Detect which cell encompasses the target text, then output its [x, y] center coordinate. 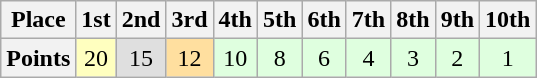
4th [235, 20]
2 [457, 58]
8 [279, 58]
2nd [141, 20]
10 [235, 58]
6th [324, 20]
3 [413, 58]
10th [508, 20]
20 [96, 58]
7th [368, 20]
12 [190, 58]
5th [279, 20]
Points [38, 58]
6 [324, 58]
8th [413, 20]
1st [96, 20]
15 [141, 58]
3rd [190, 20]
1 [508, 58]
Place [38, 20]
4 [368, 58]
9th [457, 20]
